Pinpoint the cell where the given text exists, returning its (X, Y) midpoint coordinate. 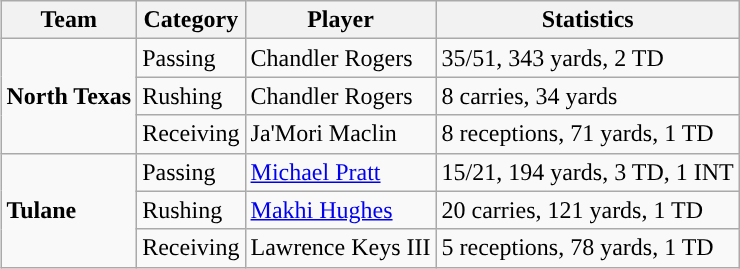
Statistics (588, 20)
Makhi Hughes (340, 210)
Category (191, 20)
35/51, 343 yards, 2 TD (588, 58)
Michael Pratt (340, 172)
Lawrence Keys III (340, 248)
8 receptions, 71 yards, 1 TD (588, 134)
Player (340, 20)
20 carries, 121 yards, 1 TD (588, 210)
Tulane (69, 210)
15/21, 194 yards, 3 TD, 1 INT (588, 172)
Team (69, 20)
5 receptions, 78 yards, 1 TD (588, 248)
8 carries, 34 yards (588, 96)
North Texas (69, 96)
Ja'Mori Maclin (340, 134)
